Output the (x, y) coordinate of the center of the cell containing the given text.  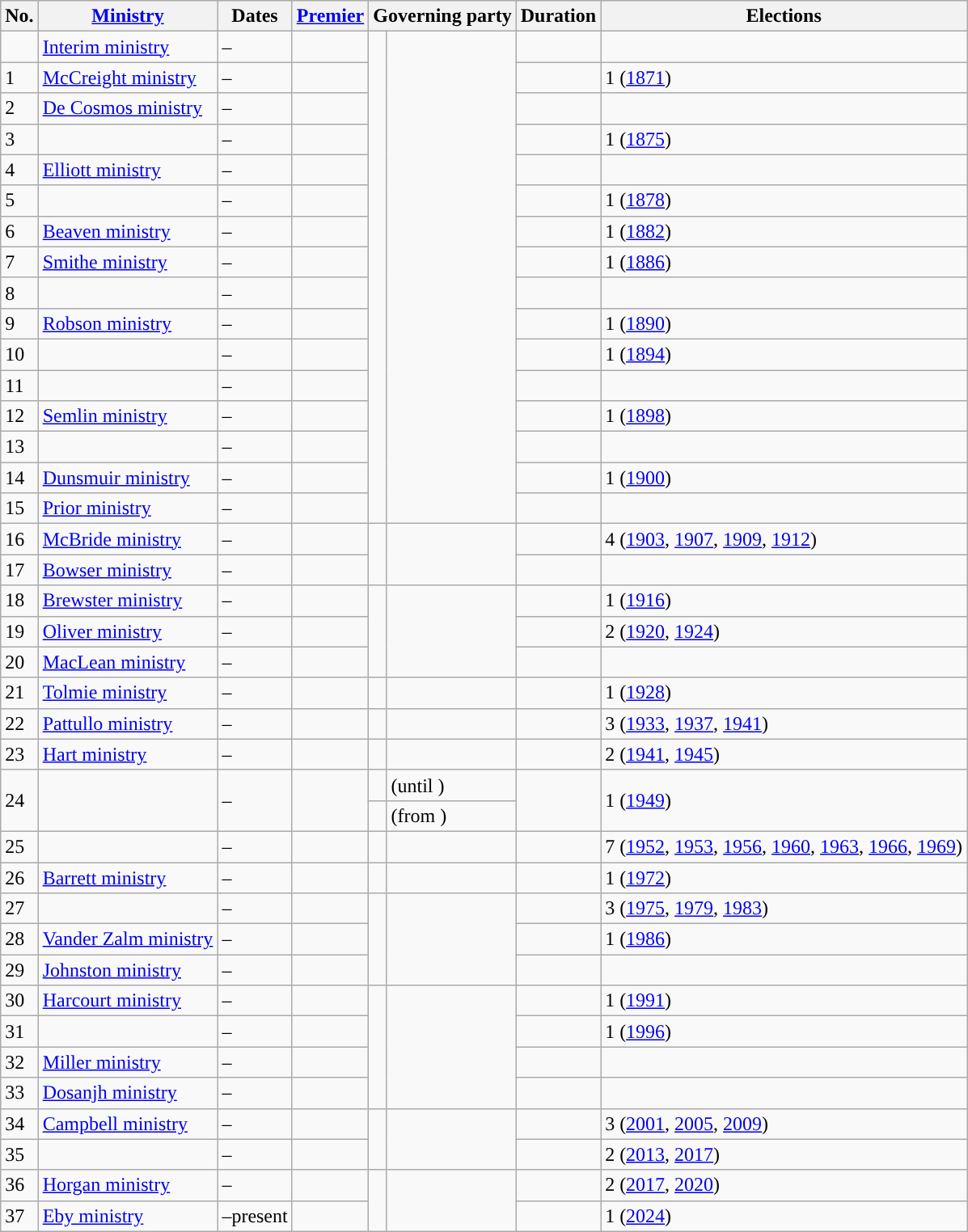
19 (19, 631)
10 (19, 354)
21 (19, 693)
MacLean ministry (128, 662)
3 (1975, 1979, 1983) (784, 909)
1 (1996) (784, 1032)
35 (19, 1154)
Horgan ministry (128, 1185)
1 (1894) (784, 354)
–present (255, 1216)
7 (1952, 1953, 1956, 1960, 1963, 1966, 1969) (784, 846)
26 (19, 877)
11 (19, 386)
2 (2013, 2017) (784, 1154)
Dosanjh ministry (128, 1093)
20 (19, 662)
1 (2024) (784, 1216)
1 (1898) (784, 416)
Miller ministry (128, 1062)
15 (19, 508)
Johnston ministry (128, 970)
23 (19, 754)
2 (2017, 2020) (784, 1185)
37 (19, 1216)
Interim ministry (128, 47)
No. (19, 16)
1 (1949) (784, 800)
36 (19, 1185)
Dates (255, 16)
4 (19, 170)
3 (2001, 2005, 2009) (784, 1124)
Semlin ministry (128, 416)
Smithe ministry (128, 262)
6 (19, 231)
2 (1920, 1924) (784, 631)
Prior ministry (128, 508)
1 (1916) (784, 601)
16 (19, 539)
34 (19, 1124)
1 (1972) (784, 877)
Ministry (128, 16)
McCreight ministry (128, 78)
25 (19, 846)
Governing party (442, 16)
1 (1986) (784, 939)
McBride ministry (128, 539)
2 (1941, 1945) (784, 754)
(until ) (451, 785)
Brewster ministry (128, 601)
Oliver ministry (128, 631)
Duration (558, 16)
18 (19, 601)
32 (19, 1062)
1 (1928) (784, 693)
1 (19, 78)
Premier (330, 16)
30 (19, 1001)
Campbell ministry (128, 1124)
14 (19, 478)
Elections (784, 16)
28 (19, 939)
13 (19, 447)
5 (19, 200)
Harcourt ministry (128, 1001)
Elliott ministry (128, 170)
9 (19, 323)
1 (1900) (784, 478)
Robson ministry (128, 323)
De Cosmos ministry (128, 108)
Pattullo ministry (128, 724)
1 (1886) (784, 262)
17 (19, 570)
29 (19, 970)
1 (1875) (784, 139)
22 (19, 724)
24 (19, 800)
Eby ministry (128, 1216)
Hart ministry (128, 754)
Bowser ministry (128, 570)
7 (19, 262)
33 (19, 1093)
1 (1882) (784, 231)
(from ) (451, 816)
31 (19, 1032)
Tolmie ministry (128, 693)
1 (1871) (784, 78)
1 (1991) (784, 1001)
2 (19, 108)
1 (1878) (784, 200)
Dunsmuir ministry (128, 478)
Barrett ministry (128, 877)
3 (19, 139)
3 (1933, 1937, 1941) (784, 724)
1 (1890) (784, 323)
Vander Zalm ministry (128, 939)
Beaven ministry (128, 231)
27 (19, 909)
12 (19, 416)
8 (19, 293)
4 (1903, 1907, 1909, 1912) (784, 539)
